For the text-containing cell, return its midpoint in (x, y) coordinate format. 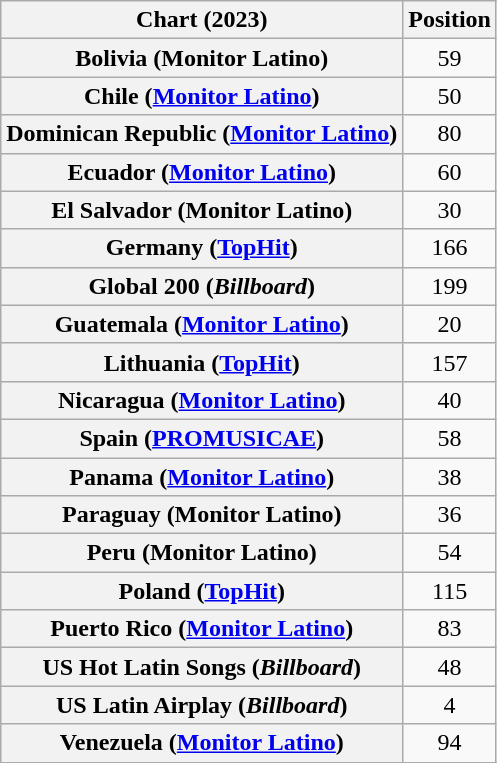
38 (450, 477)
Lithuania (TopHit) (202, 362)
115 (450, 591)
83 (450, 629)
59 (450, 58)
Poland (TopHit) (202, 591)
Venezuela (Monitor Latino) (202, 743)
50 (450, 96)
Position (450, 20)
US Hot Latin Songs (Billboard) (202, 667)
Nicaragua (Monitor Latino) (202, 400)
4 (450, 705)
94 (450, 743)
Germany (TopHit) (202, 248)
54 (450, 553)
Paraguay (Monitor Latino) (202, 515)
48 (450, 667)
Guatemala (Monitor Latino) (202, 324)
60 (450, 172)
Puerto Rico (Monitor Latino) (202, 629)
Ecuador (Monitor Latino) (202, 172)
Spain (PROMUSICAE) (202, 438)
30 (450, 210)
166 (450, 248)
US Latin Airplay (Billboard) (202, 705)
Bolivia (Monitor Latino) (202, 58)
Peru (Monitor Latino) (202, 553)
40 (450, 400)
Dominican Republic (Monitor Latino) (202, 134)
80 (450, 134)
Chart (2023) (202, 20)
Global 200 (Billboard) (202, 286)
199 (450, 286)
157 (450, 362)
Panama (Monitor Latino) (202, 477)
El Salvador (Monitor Latino) (202, 210)
Chile (Monitor Latino) (202, 96)
58 (450, 438)
36 (450, 515)
20 (450, 324)
